For the text-containing cell, return its midpoint in [x, y] coordinate format. 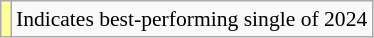
Indicates best-performing single of 2024 [192, 19]
